From the cell containing the given text, extract its center point as (x, y) coordinate. 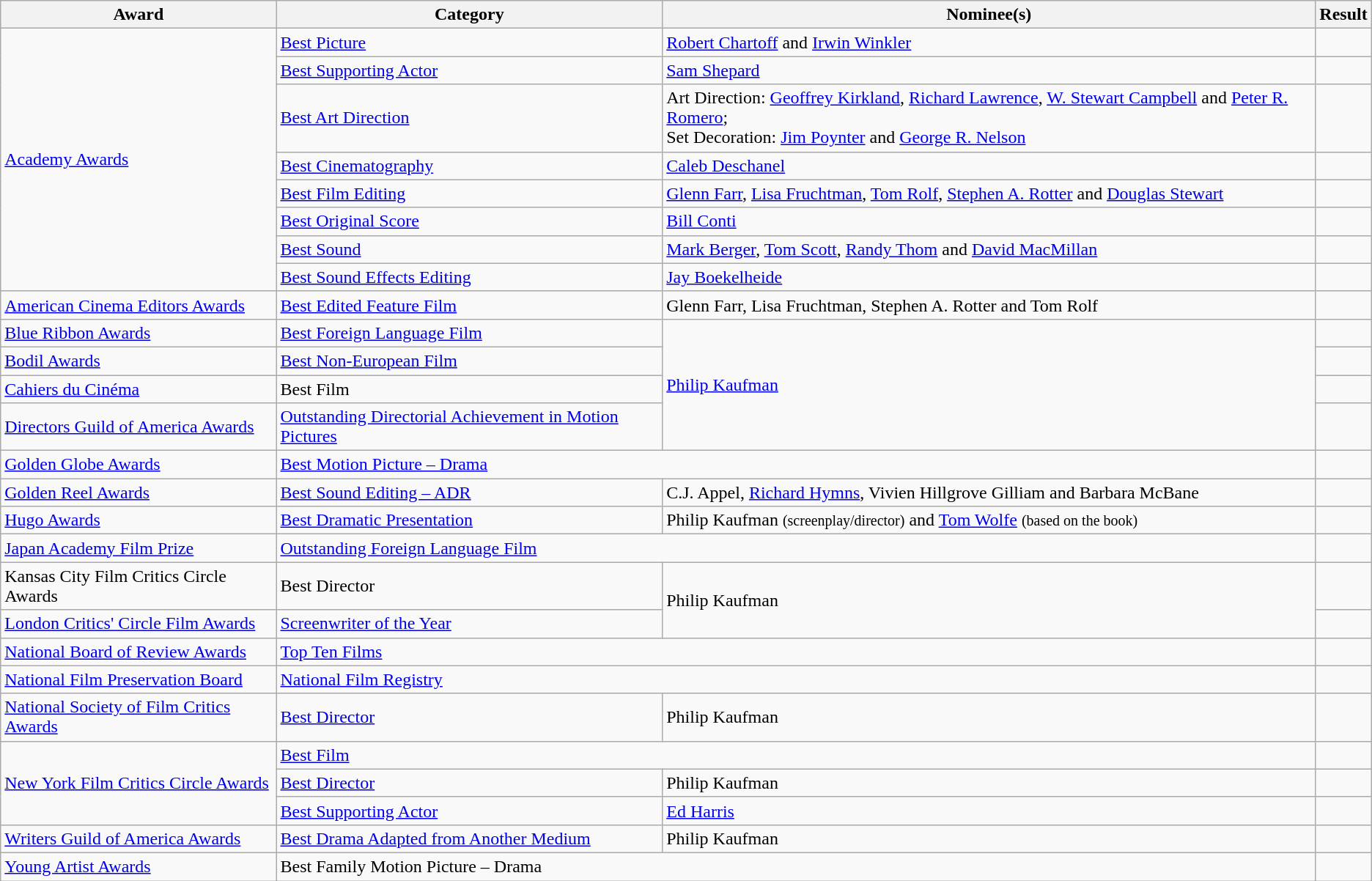
C.J. Appel, Richard Hymns, Vivien Hillgrove Gilliam and Barbara McBane (989, 493)
Young Artist Awards (139, 866)
Best Film Editing (469, 193)
Top Ten Films (796, 652)
Outstanding Directorial Achievement in Motion Pictures (469, 427)
Writers Guild of America Awards (139, 838)
National Film Preservation Board (139, 679)
New York Film Critics Circle Awards (139, 783)
Best Drama Adapted from Another Medium (469, 838)
Blue Ribbon Awards (139, 333)
Best Art Direction (469, 118)
Ed Harris (989, 811)
Sam Shepard (989, 70)
Bodil Awards (139, 361)
Best Motion Picture – Drama (796, 465)
Caleb Deschanel (989, 166)
Best Sound (469, 249)
Best Dramatic Presentation (469, 520)
Japan Academy Film Prize (139, 548)
Best Sound Editing – ADR (469, 493)
London Critics' Circle Film Awards (139, 624)
Robert Chartoff and Irwin Winkler (989, 43)
Glenn Farr, Lisa Fruchtman, Stephen A. Rotter and Tom Rolf (989, 305)
Mark Berger, Tom Scott, Randy Thom and David MacMillan (989, 249)
Result (1343, 15)
Outstanding Foreign Language Film (796, 548)
National Film Registry (796, 679)
Best Sound Effects Editing (469, 277)
Directors Guild of America Awards (139, 427)
Philip Kaufman (screenplay/director) and Tom Wolfe (based on the book) (989, 520)
Best Edited Feature Film (469, 305)
Category (469, 15)
Best Non-European Film (469, 361)
Best Picture (469, 43)
Golden Globe Awards (139, 465)
Golden Reel Awards (139, 493)
Best Foreign Language Film (469, 333)
National Board of Review Awards (139, 652)
Award (139, 15)
Jay Boekelheide (989, 277)
Academy Awards (139, 160)
Best Cinematography (469, 166)
National Society of Film Critics Awards (139, 717)
Art Direction: Geoffrey Kirkland, Richard Lawrence, W. Stewart Campbell and Peter R. Romero; Set Decoration: Jim Poynter and George R. Nelson (989, 118)
Nominee(s) (989, 15)
Kansas City Film Critics Circle Awards (139, 586)
Hugo Awards (139, 520)
Glenn Farr, Lisa Fruchtman, Tom Rolf, Stephen A. Rotter and Douglas Stewart (989, 193)
Bill Conti (989, 221)
Cahiers du Cinéma (139, 389)
American Cinema Editors Awards (139, 305)
Best Original Score (469, 221)
Best Family Motion Picture – Drama (796, 866)
Screenwriter of the Year (469, 624)
